Find where the given text appears and provide that cell's center as (x, y) coordinate. 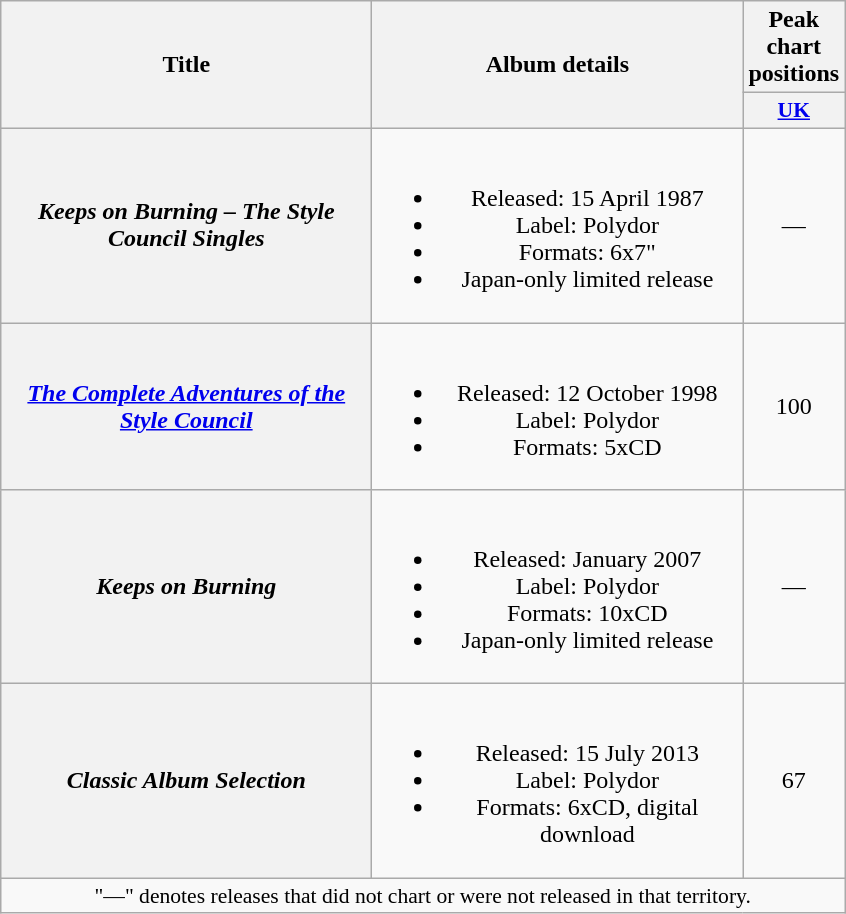
Album details (558, 65)
Classic Album Selection (186, 781)
Peak chart positions (794, 47)
Released: 15 July 2013Label: PolydorFormats: 6xCD, digital download (558, 781)
Released: 15 April 1987Label: PolydorFormats: 6x7"Japan-only limited release (558, 225)
Keeps on Burning – The Style Council Singles (186, 225)
Released: January 2007Label: PolydorFormats: 10xCDJapan-only limited release (558, 587)
67 (794, 781)
Keeps on Burning (186, 587)
The Complete Adventures of the Style Council (186, 406)
UK (794, 111)
Released: 12 October 1998Label: PolydorFormats: 5xCD (558, 406)
Title (186, 65)
100 (794, 406)
"—" denotes releases that did not chart or were not released in that territory. (423, 896)
